Return (X, Y) of the center of cell containing provided text 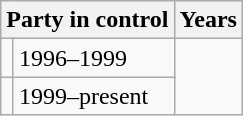
Party in control (88, 20)
1996–1999 (94, 58)
Years (208, 20)
1999–present (94, 96)
